Scan for the cell matching the given text and deliver its [x, y] coordinate at center. 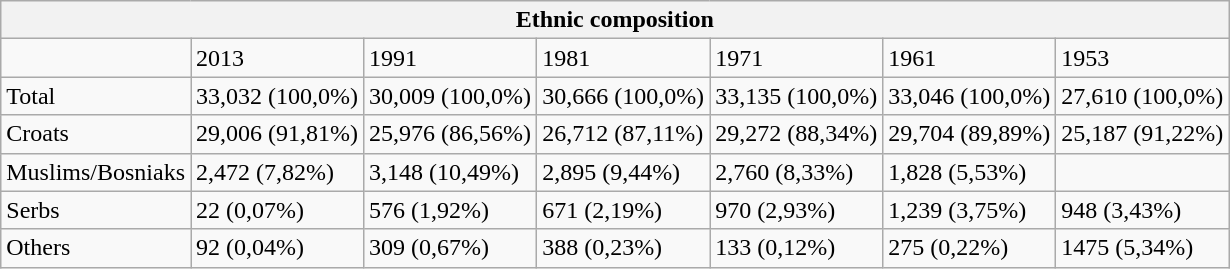
1,828 (5,53%) [970, 172]
1475 (5,34%) [1142, 248]
Others [96, 248]
27,610 (100,0%) [1142, 96]
671 (2,19%) [624, 210]
1991 [450, 58]
92 (0,04%) [278, 248]
2,472 (7,82%) [278, 172]
33,046 (100,0%) [970, 96]
133 (0,12%) [796, 248]
309 (0,67%) [450, 248]
Total [96, 96]
1971 [796, 58]
2,895 (9,44%) [624, 172]
2013 [278, 58]
25,976 (86,56%) [450, 134]
29,006 (91,81%) [278, 134]
576 (1,92%) [450, 210]
29,272 (88,34%) [796, 134]
1981 [624, 58]
388 (0,23%) [624, 248]
Muslims/Bosniaks [96, 172]
2,760 (8,33%) [796, 172]
30,666 (100,0%) [624, 96]
33,032 (100,0%) [278, 96]
33,135 (100,0%) [796, 96]
22 (0,07%) [278, 210]
1961 [970, 58]
Serbs [96, 210]
948 (3,43%) [1142, 210]
25,187 (91,22%) [1142, 134]
Ethnic composition [615, 20]
3,148 (10,49%) [450, 172]
Croats [96, 134]
30,009 (100,0%) [450, 96]
1,239 (3,75%) [970, 210]
26,712 (87,11%) [624, 134]
970 (2,93%) [796, 210]
29,704 (89,89%) [970, 134]
275 (0,22%) [970, 248]
1953 [1142, 58]
